Extract the (X, Y) coordinate from the center of the cell holding the provided text.  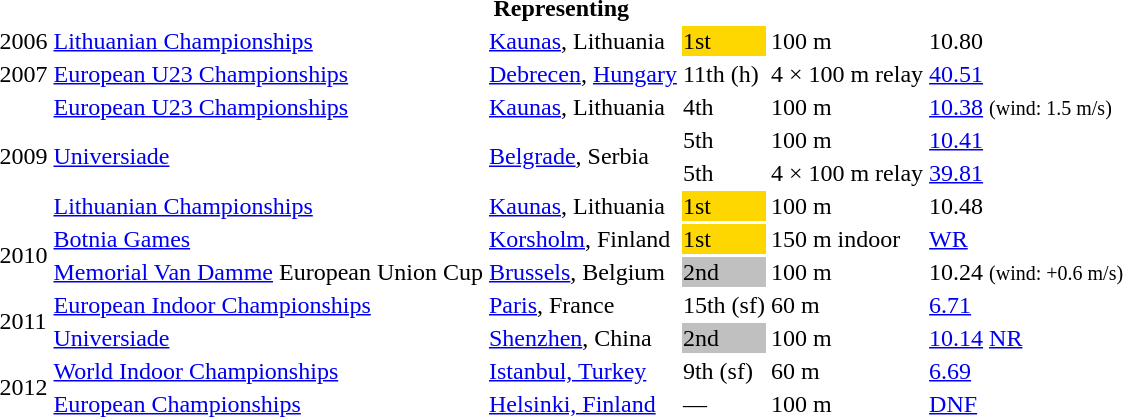
Botnia Games (268, 239)
World Indoor Championships (268, 371)
Shenzhen, China (582, 338)
Memorial Van Damme European Union Cup (268, 272)
Korsholm, Finland (582, 239)
European Indoor Championships (268, 305)
150 m indoor (846, 239)
11th (h) (724, 74)
Belgrade, Serbia (582, 156)
15th (sf) (724, 305)
Istanbul, Turkey (582, 371)
Paris, France (582, 305)
Brussels, Belgium (582, 272)
Debrecen, Hungary (582, 74)
4th (724, 107)
9th (sf) (724, 371)
